Extract the (x, y) coordinate from the center of the cell holding the provided text.  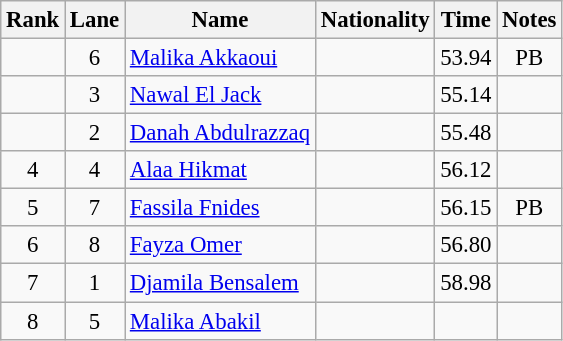
Lane (95, 20)
Rank (33, 20)
Notes (530, 20)
55.48 (466, 133)
Malika Akkaoui (220, 58)
Name (220, 20)
56.12 (466, 170)
Danah Abdulrazzaq (220, 133)
56.15 (466, 208)
53.94 (466, 58)
Nationality (374, 20)
1 (95, 283)
Djamila Bensalem (220, 283)
3 (95, 95)
55.14 (466, 95)
58.98 (466, 283)
Fassila Fnides (220, 208)
Malika Abakil (220, 321)
Alaa Hikmat (220, 170)
Fayza Omer (220, 245)
Nawal El Jack (220, 95)
Time (466, 20)
56.80 (466, 245)
2 (95, 133)
